Determine the (X, Y) coordinate at the center of the cell enclosing the given text.  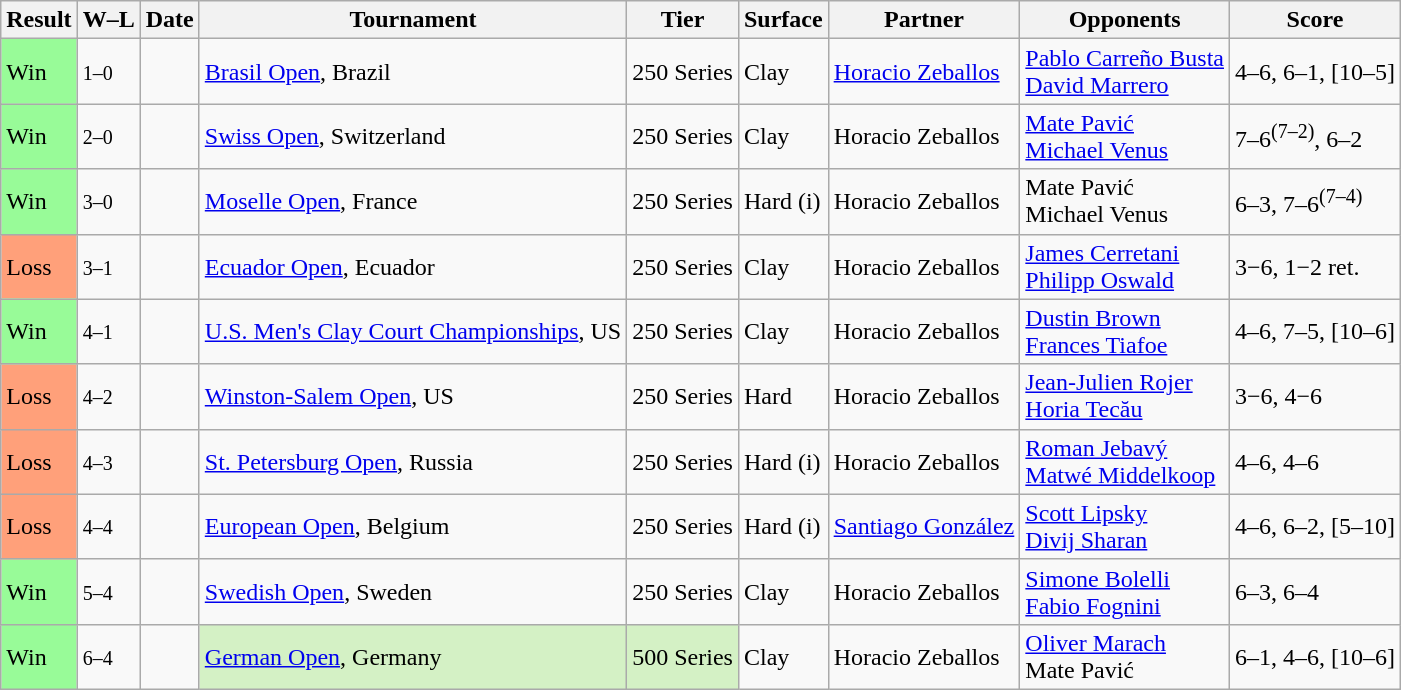
Partner (924, 20)
4–4 (108, 526)
4–6, 6–2, [5–10] (1316, 526)
James Cerretani Philipp Oswald (1125, 266)
6–3, 7–6(7–4) (1316, 202)
Score (1316, 20)
Moselle Open, France (412, 202)
Swiss Open, Switzerland (412, 136)
Swedish Open, Sweden (412, 592)
Jean-Julien Rojer Horia Tecău (1125, 396)
Dustin Brown Frances Tiafoe (1125, 332)
Winston-Salem Open, US (412, 396)
3–1 (108, 266)
W–L (108, 20)
Opponents (1125, 20)
Date (170, 20)
7–6(7–2), 6–2 (1316, 136)
Brasil Open, Brazil (412, 72)
Result (39, 20)
1–0 (108, 72)
Surface (783, 20)
U.S. Men's Clay Court Championships, US (412, 332)
Santiago González (924, 526)
Scott Lipsky Divij Sharan (1125, 526)
German Open, Germany (412, 656)
4–6, 7–5, [10–6] (1316, 332)
Tournament (412, 20)
6–4 (108, 656)
3−6, 1−2 ret. (1316, 266)
Tier (683, 20)
6–3, 6–4 (1316, 592)
6–1, 4–6, [10–6] (1316, 656)
2–0 (108, 136)
Roman Jebavý Matwé Middelkoop (1125, 462)
4–1 (108, 332)
3–0 (108, 202)
Oliver Marach Mate Pavić (1125, 656)
4–2 (108, 396)
5–4 (108, 592)
Ecuador Open, Ecuador (412, 266)
500 Series (683, 656)
European Open, Belgium (412, 526)
4–6, 4–6 (1316, 462)
St. Petersburg Open, Russia (412, 462)
4–6, 6–1, [10–5] (1316, 72)
4–3 (108, 462)
3−6, 4−6 (1316, 396)
Hard (783, 396)
Simone Bolelli Fabio Fognini (1125, 592)
Pablo Carreño Busta David Marrero (1125, 72)
